Provide the (x, y) coordinate of the cell's center where the given text is located.  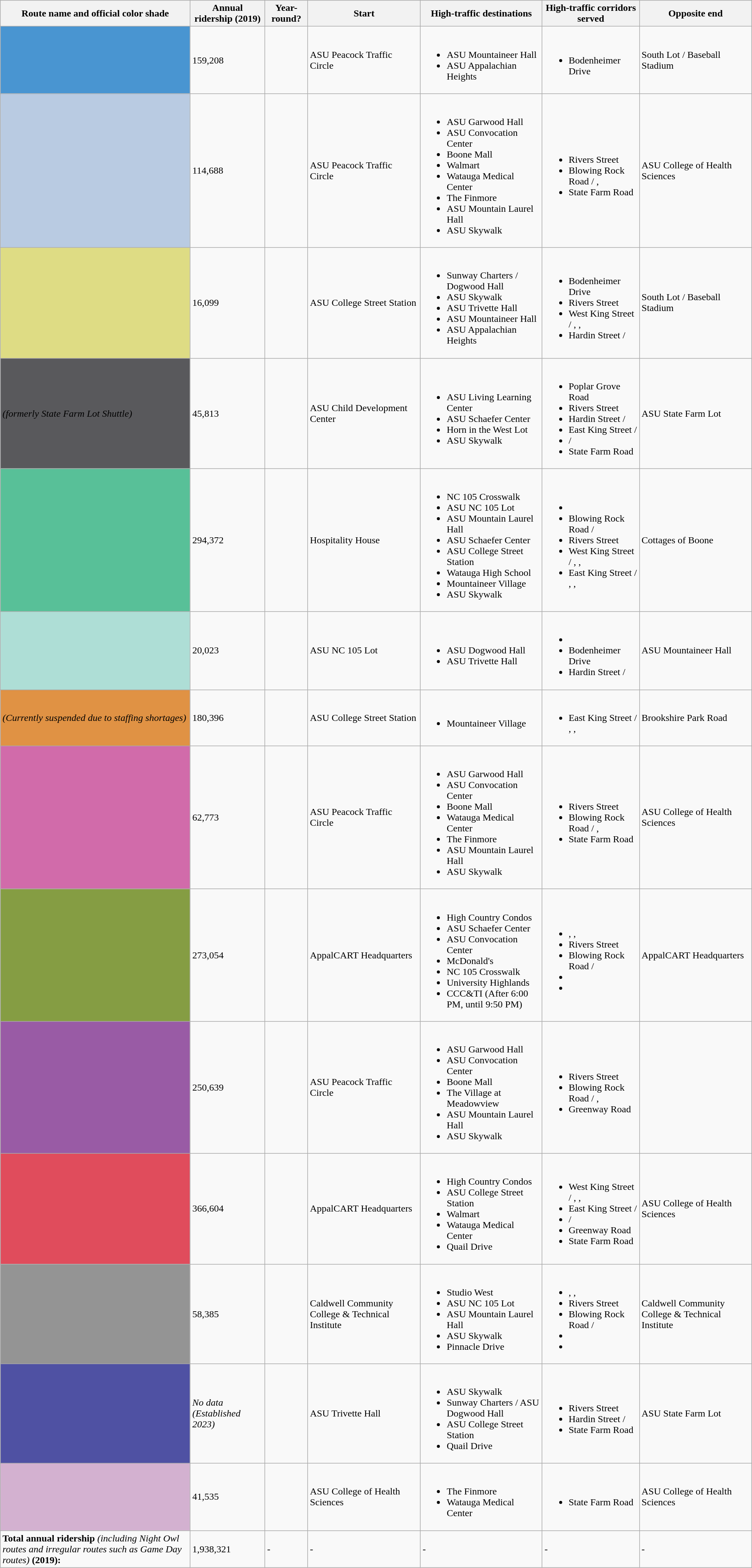
ASU Mountaineer Hall (696, 651)
No data (Established 2023) (227, 1414)
159,208 (227, 60)
Hospitality House (364, 540)
16,099 (227, 303)
The FinmoreWatauga Medical Center (481, 1497)
Annual ridership (2019) (227, 14)
High-traffic corridors served (591, 14)
Mountaineer Village (481, 718)
Rivers StreetBlowing Rock Road / , Greenway Road (591, 1087)
Route name and official color shade (95, 14)
Brookshire Park Road (696, 718)
NC 105 CrosswalkASU NC 105 LotASU Mountain Laurel HallASU Schaefer CenterASU College Street StationWatauga High SchoolMountaineer VillageASU Skywalk (481, 540)
ASU Garwood HallASU Convocation CenterBoone MallWalmartWatauga Medical CenterThe FinmoreASU Mountain Laurel HallASU Skywalk (481, 170)
20,023 (227, 651)
Bodenheimer DriveRivers StreetWest King Street / , , Hardin Street / (591, 303)
Start (364, 14)
273,054 (227, 955)
State Farm Road (591, 1497)
ASU Mountaineer HallASU Appalachian Heights (481, 60)
Sunway Charters / Dogwood HallASU SkywalkASU Trivette HallASU Mountaineer HallASU Appalachian Heights (481, 303)
East King Street / , , (591, 718)
Poplar Grove RoadRivers StreetHardin Street / East King Street / / State Farm Road (591, 413)
41,535 (227, 1497)
250,639 (227, 1087)
ASU Garwood HallASU Convocation CenterBoone MallWatauga Medical CenterThe FinmoreASU Mountain Laurel HallASU Skywalk (481, 817)
45,813 (227, 413)
Total annual ridership (including Night Owl routes and irregular routes such as Game Day routes) (2019): (95, 1549)
ASU Trivette Hall (364, 1414)
Bodenheimer Drive (591, 60)
High-traffic destinations (481, 14)
366,604 (227, 1209)
Studio WestASU NC 105 LotASU Mountain Laurel HallASU SkywalkPinnacle Drive (481, 1314)
294,372 (227, 540)
1,938,321 (227, 1549)
114,688 (227, 170)
(formerly State Farm Lot Shuttle) (95, 413)
ASU Child Development Center (364, 413)
High Country CondosASU College Street StationWalmartWatauga Medical CenterQuail Drive (481, 1209)
58,385 (227, 1314)
ASU SkywalkSunway Charters / ASU Dogwood HallASU College Street StationQuail Drive (481, 1414)
ASU Garwood HallASU Convocation CenterBoone MallThe Village at MeadowviewASU Mountain Laurel HallASU Skywalk (481, 1087)
Blowing Rock Road / Rivers StreetWest King Street / , , East King Street / , , (591, 540)
62,773 (227, 817)
ASU NC 105 Lot (364, 651)
180,396 (227, 718)
High Country CondosASU Schaefer CenterASU Convocation CenterMcDonald'sNC 105 CrosswalkUniversity HighlandsCCC&TI (After 6:00 PM, until 9:50 PM) (481, 955)
ASU Dogwood HallASU Trivette Hall (481, 651)
Cottages of Boone (696, 540)
(Currently suspended due to staffing shortages) (95, 718)
Rivers StreetHardin Street / State Farm Road (591, 1414)
Year-round? (286, 14)
West King Street / , , East King Street / / Greenway RoadState Farm Road (591, 1209)
Opposite end (696, 14)
ASU Living Learning CenterASU Schaefer CenterHorn in the West LotASU Skywalk (481, 413)
Bodenheimer DriveHardin Street / (591, 651)
